Search for the cell housing the specified text and yield its (x, y) center coordinate. 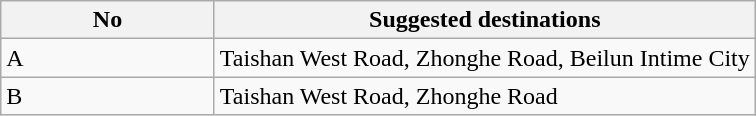
Taishan West Road, Zhonghe Road (484, 96)
B (108, 96)
No (108, 20)
Taishan West Road, Zhonghe Road, Beilun Intime City (484, 58)
A (108, 58)
Suggested destinations (484, 20)
